Identify which cell holds the provided text, then report its (x, y) central coordinate. 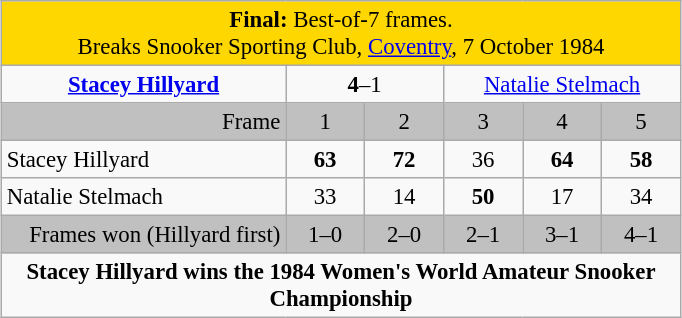
72 (404, 160)
5 (642, 122)
34 (642, 197)
Frames won (Hillyard first) (143, 235)
17 (562, 197)
64 (562, 160)
2–0 (404, 235)
2–1 (484, 235)
58 (642, 160)
3 (484, 122)
4 (562, 122)
Frame (143, 122)
36 (484, 160)
63 (326, 160)
1–0 (326, 235)
3–1 (562, 235)
14 (404, 197)
2 (404, 122)
1 (326, 122)
33 (326, 197)
50 (484, 197)
Final: Best-of-7 frames.Breaks Snooker Sporting Club, Coventry, 7 October 1984 (340, 34)
